For the text-containing cell, return its midpoint in (x, y) coordinate format. 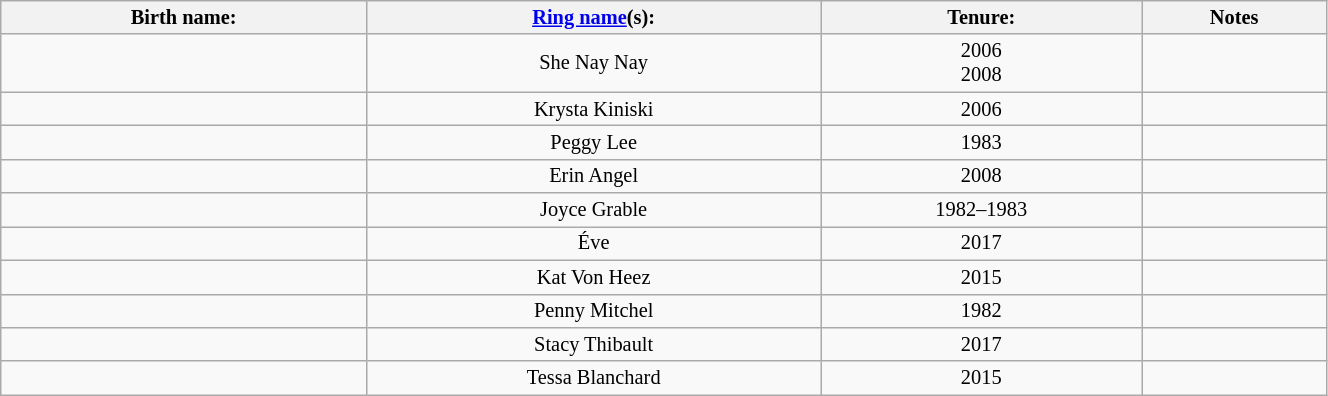
1982–1983 (982, 210)
Kat Von Heez (593, 277)
Joyce Grable (593, 210)
1983 (982, 142)
Penny Mitchel (593, 311)
Stacy Thibault (593, 344)
2006 (982, 109)
1982 (982, 311)
She Nay Nay (593, 63)
Birth name: (184, 17)
Éve (593, 243)
Tessa Blanchard (593, 378)
Peggy Lee (593, 142)
Tenure: (982, 17)
Erin Angel (593, 176)
Krysta Kiniski (593, 109)
20062008 (982, 63)
Ring name(s): (593, 17)
2008 (982, 176)
Notes (1234, 17)
